Provide the (X, Y) coordinate of the cell's center where the given text is located.  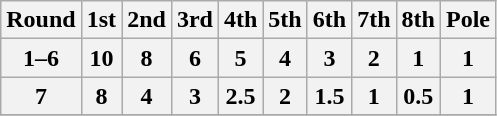
2nd (147, 20)
5 (240, 58)
7 (41, 96)
0.5 (418, 96)
Round (41, 20)
4th (240, 20)
6th (329, 20)
5th (285, 20)
1–6 (41, 58)
1st (101, 20)
1.5 (329, 96)
7th (374, 20)
8th (418, 20)
10 (101, 58)
3rd (194, 20)
6 (194, 58)
2.5 (240, 96)
Pole (468, 20)
